Extract the (X, Y) coordinate from the center of the cell holding the provided text.  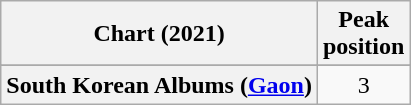
South Korean Albums (Gaon) (160, 85)
3 (363, 85)
Peakposition (363, 34)
Chart (2021) (160, 34)
